For the text-containing cell, return its midpoint in (x, y) coordinate format. 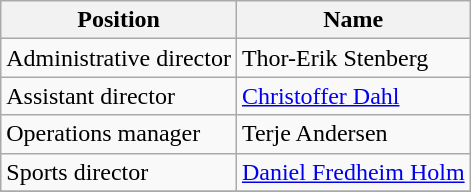
Operations manager (119, 134)
Thor-Erik Stenberg (353, 58)
Administrative director (119, 58)
Assistant director (119, 96)
Sports director (119, 172)
Terje Andersen (353, 134)
Position (119, 20)
Name (353, 20)
Christoffer Dahl (353, 96)
Daniel Fredheim Holm (353, 172)
